Output the (X, Y) coordinate of the center of the cell containing the given text.  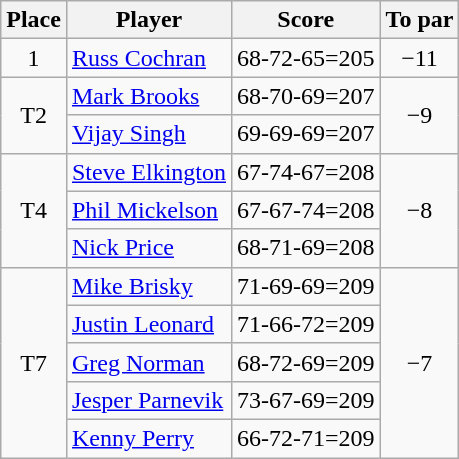
Mark Brooks (148, 96)
Place (34, 20)
Phil Mickelson (148, 210)
Justin Leonard (148, 324)
−7 (420, 362)
66-72-71=209 (306, 438)
Nick Price (148, 248)
68-70-69=207 (306, 96)
68-71-69=208 (306, 248)
Steve Elkington (148, 172)
71-69-69=209 (306, 286)
68-72-65=205 (306, 58)
Score (306, 20)
Player (148, 20)
69-69-69=207 (306, 134)
To par (420, 20)
Mike Brisky (148, 286)
Vijay Singh (148, 134)
T7 (34, 362)
68-72-69=209 (306, 362)
−11 (420, 58)
Jesper Parnevik (148, 400)
T2 (34, 115)
−9 (420, 115)
Greg Norman (148, 362)
67-74-67=208 (306, 172)
Russ Cochran (148, 58)
67-67-74=208 (306, 210)
Kenny Perry (148, 438)
−8 (420, 210)
71-66-72=209 (306, 324)
1 (34, 58)
T4 (34, 210)
73-67-69=209 (306, 400)
